Pinpoint the cell where the given text exists, returning its [x, y] midpoint coordinate. 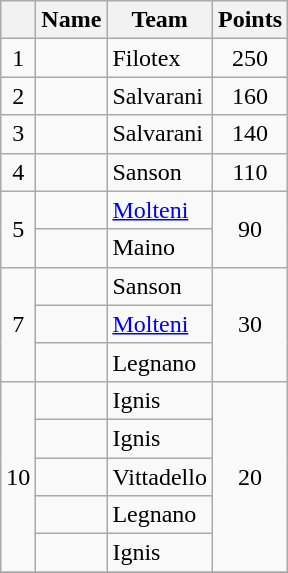
4 [18, 172]
2 [18, 96]
Name [72, 20]
Filotex [160, 58]
160 [250, 96]
110 [250, 172]
7 [18, 324]
5 [18, 229]
1 [18, 58]
Team [160, 20]
Points [250, 20]
30 [250, 324]
Maino [160, 248]
3 [18, 134]
20 [250, 476]
10 [18, 476]
90 [250, 229]
140 [250, 134]
250 [250, 58]
Vittadello [160, 477]
